Output the (x, y) coordinate of the center of the cell containing the given text.  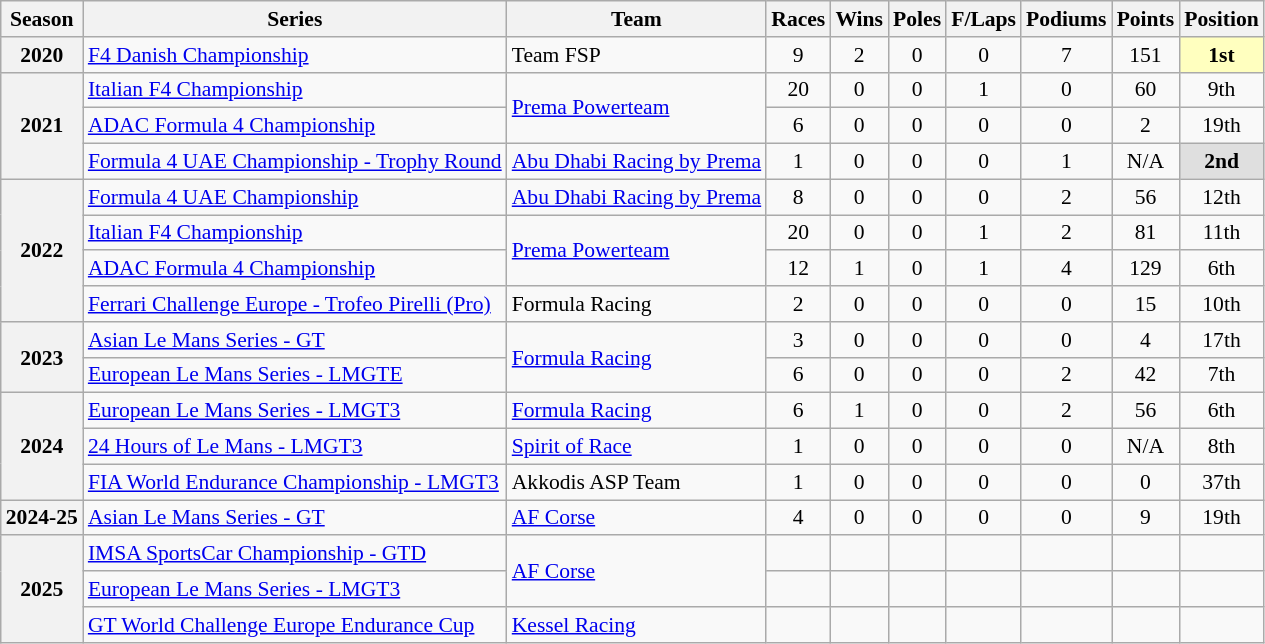
11th (1221, 233)
60 (1146, 90)
F4 Danish Championship (295, 55)
24 Hours of Le Mans - LMGT3 (295, 447)
Podiums (1066, 19)
37th (1221, 482)
12 (798, 269)
European Le Mans Series - LMGTE (295, 375)
12th (1221, 197)
2023 (42, 358)
Spirit of Race (637, 447)
2020 (42, 55)
FIA World Endurance Championship - LMGT3 (295, 482)
Formula 4 UAE Championship (295, 197)
17th (1221, 340)
IMSA SportsCar Championship - GTD (295, 554)
10th (1221, 304)
2024-25 (42, 518)
Team (637, 19)
1st (1221, 55)
Series (295, 19)
Ferrari Challenge Europe - Trofeo Pirelli (Pro) (295, 304)
2025 (42, 590)
151 (1146, 55)
Formula 4 UAE Championship - Trophy Round (295, 162)
3 (798, 340)
7th (1221, 375)
2024 (42, 446)
Position (1221, 19)
8 (798, 197)
Kessel Racing (637, 625)
GT World Challenge Europe Endurance Cup (295, 625)
2nd (1221, 162)
Team FSP (637, 55)
15 (1146, 304)
Wins (859, 19)
Points (1146, 19)
Poles (917, 19)
Akkodis ASP Team (637, 482)
Races (798, 19)
42 (1146, 375)
2022 (42, 250)
Season (42, 19)
129 (1146, 269)
7 (1066, 55)
9th (1221, 90)
81 (1146, 233)
8th (1221, 447)
F/Laps (984, 19)
2021 (42, 126)
